Identify which cell holds the provided text, then report its (x, y) central coordinate. 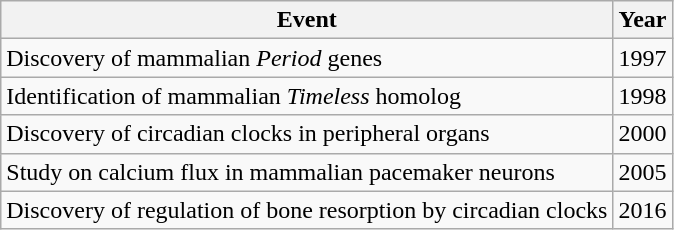
Year (642, 20)
2005 (642, 172)
1997 (642, 58)
Discovery of mammalian Period genes (307, 58)
2000 (642, 134)
Discovery of circadian clocks in peripheral organs (307, 134)
Identification of mammalian Timeless homolog (307, 96)
Discovery of regulation of bone resorption by circadian clocks (307, 210)
Study on calcium flux in mammalian pacemaker neurons (307, 172)
2016 (642, 210)
Event (307, 20)
1998 (642, 96)
